For the text-containing cell, return its midpoint in (x, y) coordinate format. 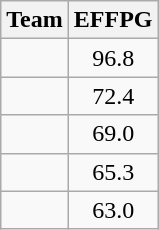
65.3 (113, 172)
72.4 (113, 96)
96.8 (113, 58)
69.0 (113, 134)
Team (35, 20)
EFFPG (113, 20)
63.0 (113, 210)
